For the text-containing cell, return its midpoint in [X, Y] coordinate format. 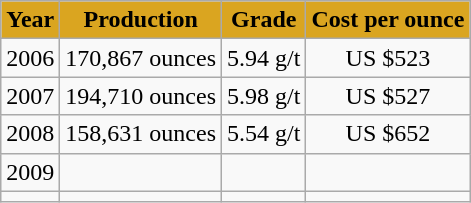
5.54 g/t [264, 134]
2006 [30, 58]
194,710 ounces [141, 96]
5.94 g/t [264, 58]
5.98 g/t [264, 96]
US $523 [388, 58]
Cost per ounce [388, 20]
2008 [30, 134]
2009 [30, 172]
US $652 [388, 134]
158,631 ounces [141, 134]
170,867 ounces [141, 58]
US $527 [388, 96]
Grade [264, 20]
Production [141, 20]
2007 [30, 96]
Year [30, 20]
